Return the (x, y) coordinate for the center point of the cell that contains the specified text.  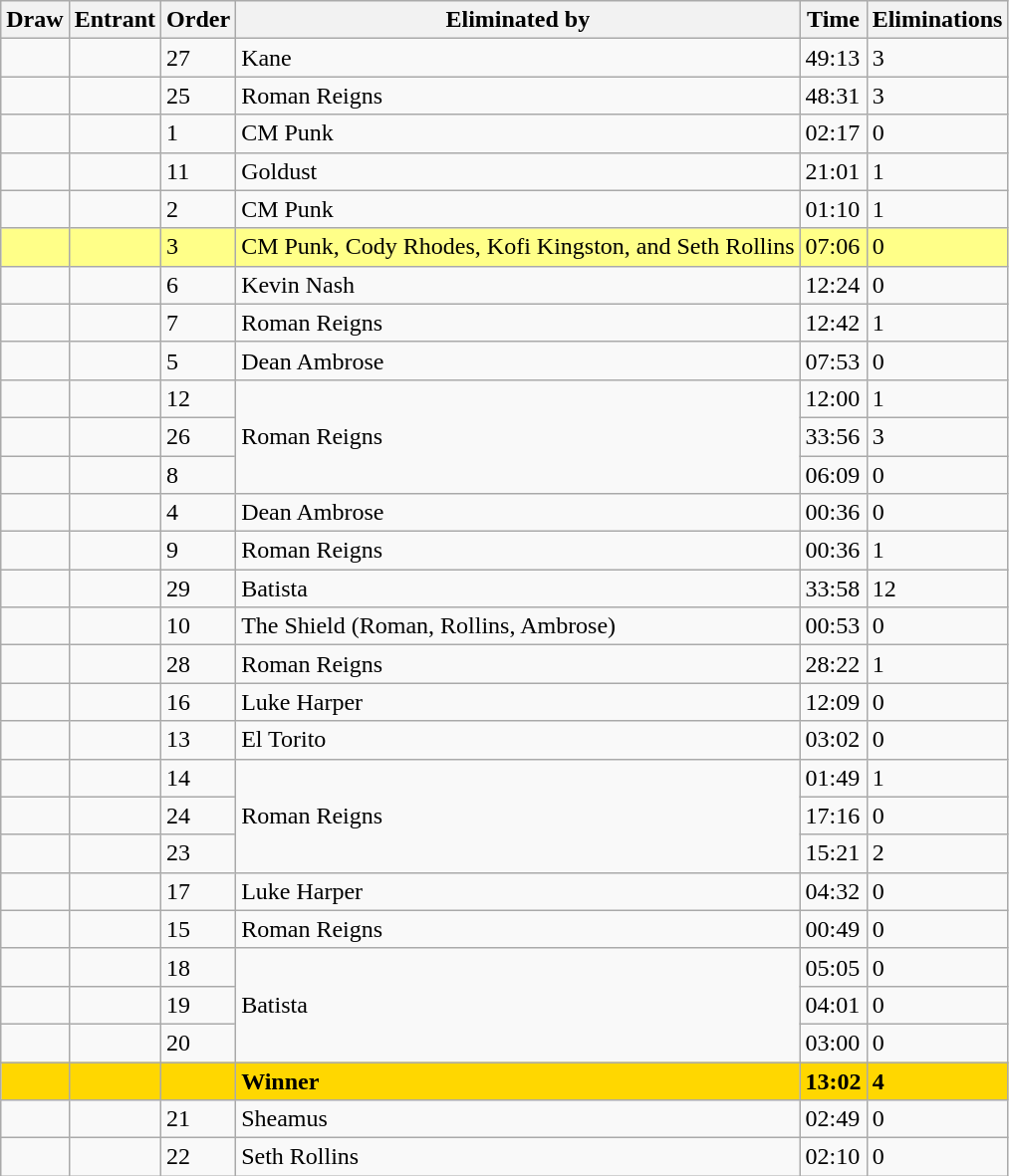
27 (199, 58)
8 (199, 475)
03:02 (833, 740)
29 (199, 588)
Eliminations (937, 20)
13 (199, 740)
The Shield (Roman, Rollins, Ambrose) (518, 626)
00:53 (833, 626)
01:49 (833, 778)
5 (199, 360)
Seth Rollins (518, 1157)
13:02 (833, 1080)
04:01 (833, 1005)
21 (199, 1119)
25 (199, 96)
El Torito (518, 740)
15:21 (833, 853)
22 (199, 1157)
12:00 (833, 398)
20 (199, 1043)
Time (833, 20)
23 (199, 853)
Draw (35, 20)
07:06 (833, 247)
7 (199, 323)
9 (199, 551)
11 (199, 171)
12:42 (833, 323)
24 (199, 816)
07:53 (833, 360)
17:16 (833, 816)
33:58 (833, 588)
14 (199, 778)
10 (199, 626)
Winner (518, 1080)
Eliminated by (518, 20)
02:49 (833, 1119)
Entrant (115, 20)
Kane (518, 58)
49:13 (833, 58)
01:10 (833, 209)
CM Punk, Cody Rhodes, Kofi Kingston, and Seth Rollins (518, 247)
15 (199, 929)
6 (199, 285)
Kevin Nash (518, 285)
16 (199, 702)
Order (199, 20)
06:09 (833, 475)
04:32 (833, 891)
26 (199, 436)
05:05 (833, 967)
Sheamus (518, 1119)
02:17 (833, 133)
48:31 (833, 96)
00:49 (833, 929)
03:00 (833, 1043)
17 (199, 891)
33:56 (833, 436)
Goldust (518, 171)
18 (199, 967)
28 (199, 664)
28:22 (833, 664)
19 (199, 1005)
12:24 (833, 285)
12:09 (833, 702)
21:01 (833, 171)
02:10 (833, 1157)
